From the cell containing the given text, extract its center point as (X, Y) coordinate. 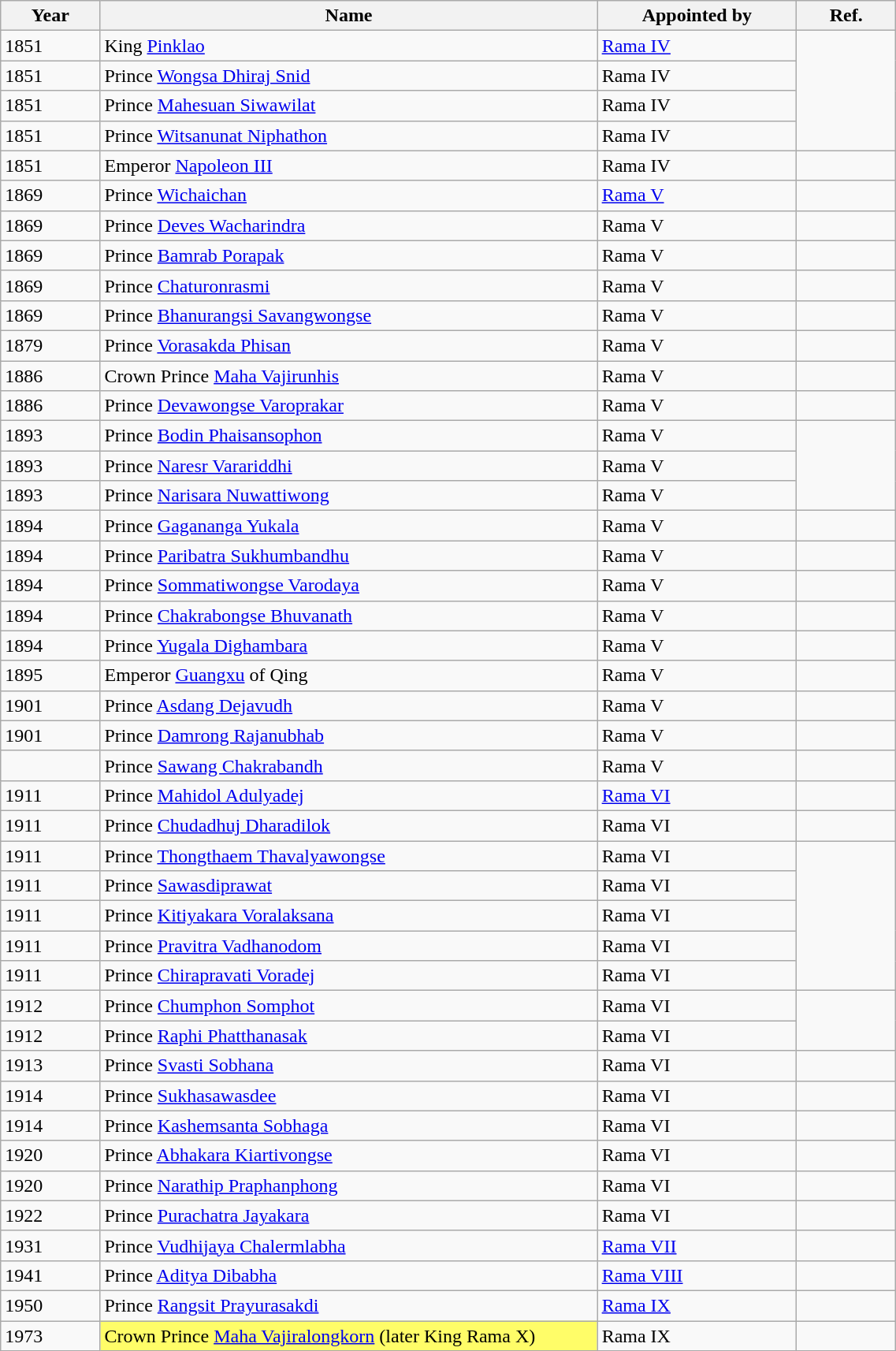
Prince Yugala Dighambara (348, 646)
Ref. (846, 16)
Prince Narathip Praphanphong (348, 1185)
Prince Purachatra Jayakara (348, 1215)
Prince Gagananga Yukala (348, 526)
Prince Svasti Sobhana (348, 1066)
Rama VII (697, 1245)
Prince Chirapravati Voradej (348, 976)
Prince Wichaichan (348, 195)
Name (348, 16)
Prince Sukhasawasdee (348, 1096)
Prince Devawongse Varoprakar (348, 406)
1941 (50, 1275)
Prince Pravitra Vadhanodom (348, 946)
Prince Chudadhuj Dharadilok (348, 825)
Prince Wongsa Dhiraj Snid (348, 76)
1879 (50, 345)
Prince Sawang Chakrabandh (348, 765)
1950 (50, 1305)
Year (50, 16)
Crown Prince Maha Vajiralongkorn (later King Rama X) (348, 1336)
King Pinklao (348, 46)
Prince Raphi Phatthanasak (348, 1036)
1973 (50, 1336)
Prince Mahidol Adulyadej (348, 795)
Prince Kitiyakara Voralaksana (348, 916)
Prince Paribatra Sukhumbandhu (348, 556)
Prince Rangsit Prayurasakdi (348, 1305)
Crown Prince Maha Vajirunhis (348, 376)
Prince Bhanurangsi Savangwongse (348, 315)
Prince Vorasakda Phisan (348, 345)
Prince Aditya Dibabha (348, 1275)
Rama VIII (697, 1275)
Prince Thongthaem Thavalyawongse (348, 855)
Prince Kashemsanta Sobhaga (348, 1126)
Prince Narisara Nuwattiwong (348, 496)
1931 (50, 1245)
Prince Mahesuan Siwawilat (348, 106)
Prince Deves Wacharindra (348, 225)
Prince Chumphon Somphot (348, 1006)
1922 (50, 1215)
Prince Vudhijaya Chalermlabha (348, 1245)
Prince Damrong Rajanubhab (348, 735)
Prince Witsanunat Niphathon (348, 136)
Prince Chakrabongse Bhuvanath (348, 616)
1895 (50, 675)
Prince Naresr Varariddhi (348, 466)
Emperor Guangxu of Qing (348, 675)
Appointed by (697, 16)
Emperor Napoleon III (348, 166)
Prince Bodin Phaisansophon (348, 436)
Prince Sawasdiprawat (348, 886)
Prince Chaturonrasmi (348, 285)
1913 (50, 1066)
Prince Abhakara Kiartivongse (348, 1156)
Prince Asdang Dejavudh (348, 705)
Prince Bamrab Porapak (348, 255)
Prince Sommatiwongse Varodaya (348, 586)
